From the cell containing the given text, extract its center point as [x, y] coordinate. 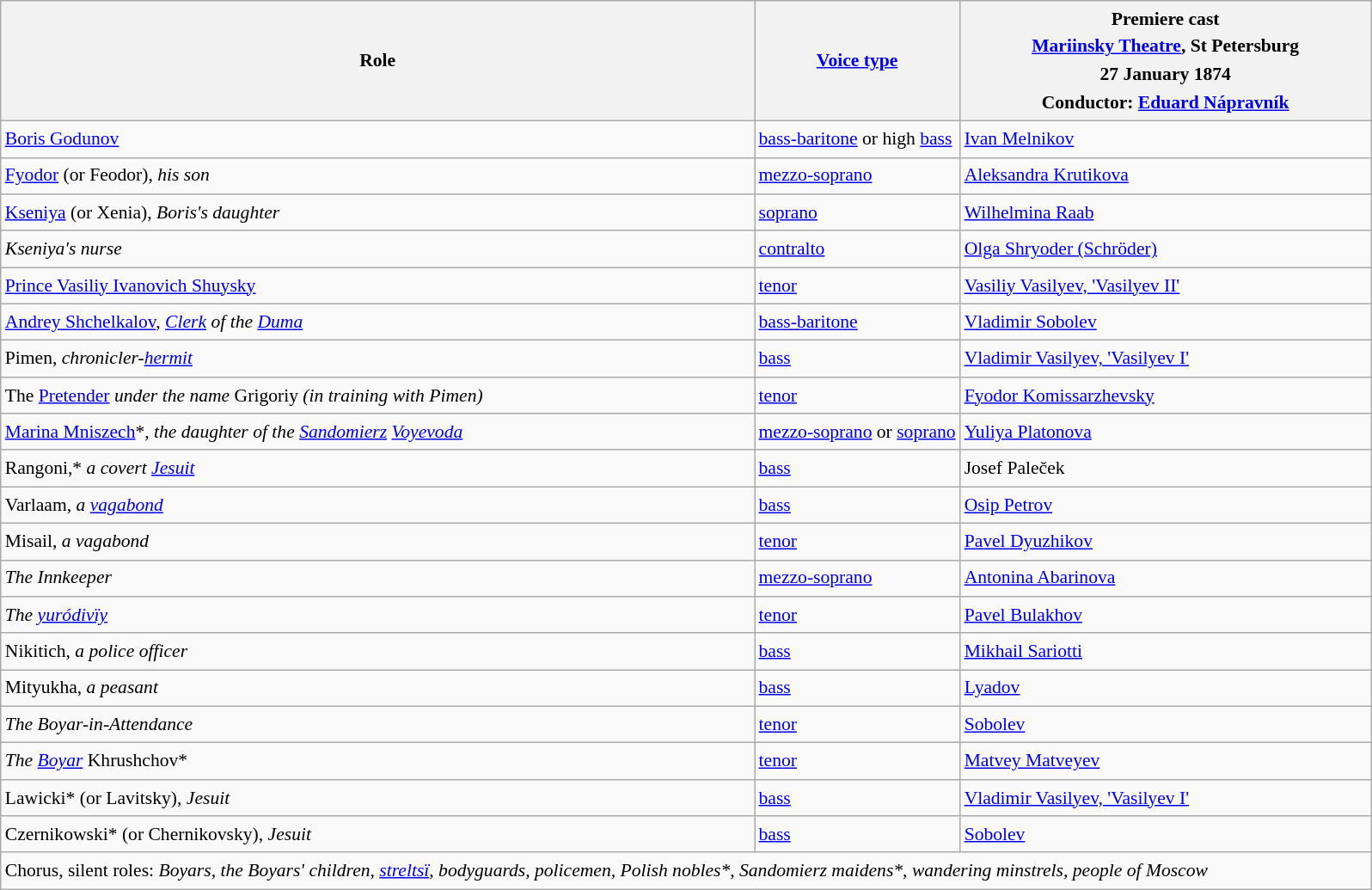
Antonina Abarinova [1166, 578]
Prince Vasiliy Ivanovich Shuysky [378, 285]
Premiere castMariinsky Theatre, St Petersburg27 January 1874Conductor: Eduard Nápravník [1166, 61]
contralto [858, 249]
Vladimir Sobolev [1166, 323]
Kseniya's nurse [378, 249]
Matvey Matveyev [1166, 762]
Yuliya Platonova [1166, 432]
The yuródivïy [378, 616]
Wilhelmina Raab [1166, 213]
Vasiliy Vasilyev, 'Vasilyev II' [1166, 285]
Kseniya (or Xenia), Boris's daughter [378, 213]
Marina Mniszech*, the daughter of the Sandomierz Voyevoda [378, 432]
Andrey Shchelkalov, Clerk of the Duma [378, 323]
The Boyar Khrushchov* [378, 762]
Mityukha, a peasant [378, 688]
Lyadov [1166, 688]
Nikitich, a police officer [378, 652]
Osip Petrov [1166, 506]
Pimen, chronicler-hermit [378, 359]
bass-baritone [858, 323]
Czernikowski* (or Chernikovsky), Jesuit [378, 834]
Fyodor Komissarzhevsky [1166, 396]
Boris Godunov [378, 139]
Pavel Dyuzhikov [1166, 542]
soprano [858, 213]
The Pretender under the name Grigoriy (in training with Pimen) [378, 396]
Ivan Melnikov [1166, 139]
mezzo-soprano or soprano [858, 432]
Lawicki* (or Lavitsky), Jesuit [378, 798]
Voice type [858, 61]
Aleksandra Krutikova [1166, 175]
Josef Paleček [1166, 470]
The Boyar-in-Attendance [378, 726]
Mikhail Sariotti [1166, 652]
Rangoni,* a covert Jesuit [378, 470]
Misail, a vagabond [378, 542]
Olga Shryoder (Schröder) [1166, 249]
The Innkeeper [378, 578]
Varlaam, a vagabond [378, 506]
Pavel Bulakhov [1166, 616]
Role [378, 61]
bass-baritone or high bass [858, 139]
Fyodor (or Feodor), his son [378, 175]
